From the cell containing the given text, extract its center point as (x, y) coordinate. 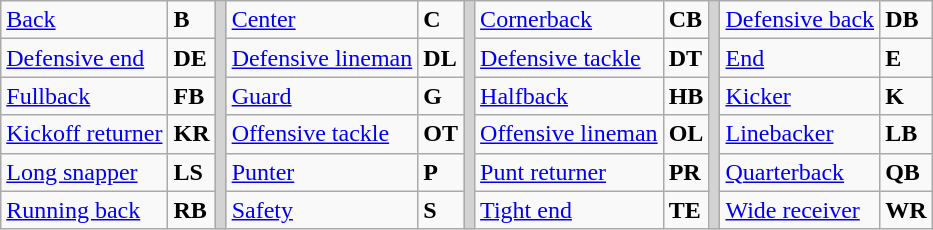
OL (686, 134)
End (800, 58)
HB (686, 96)
Offensive tackle (322, 134)
Defensive end (84, 58)
P (441, 172)
Running back (84, 210)
RB (192, 210)
Tight end (570, 210)
LB (906, 134)
E (906, 58)
DT (686, 58)
DB (906, 20)
Center (322, 20)
Defensive lineman (322, 58)
WR (906, 210)
Back (84, 20)
Halfback (570, 96)
OT (441, 134)
PR (686, 172)
B (192, 20)
Fullback (84, 96)
KR (192, 134)
Quarterback (800, 172)
Defensive back (800, 20)
FB (192, 96)
DE (192, 58)
Linebacker (800, 134)
Kicker (800, 96)
C (441, 20)
Cornerback (570, 20)
S (441, 210)
Punter (322, 172)
Kickoff returner (84, 134)
K (906, 96)
TE (686, 210)
Offensive lineman (570, 134)
DL (441, 58)
CB (686, 20)
Punt returner (570, 172)
LS (192, 172)
Long snapper (84, 172)
Defensive tackle (570, 58)
G (441, 96)
QB (906, 172)
Guard (322, 96)
Safety (322, 210)
Wide receiver (800, 210)
